Return [X, Y] of the center of cell containing provided text 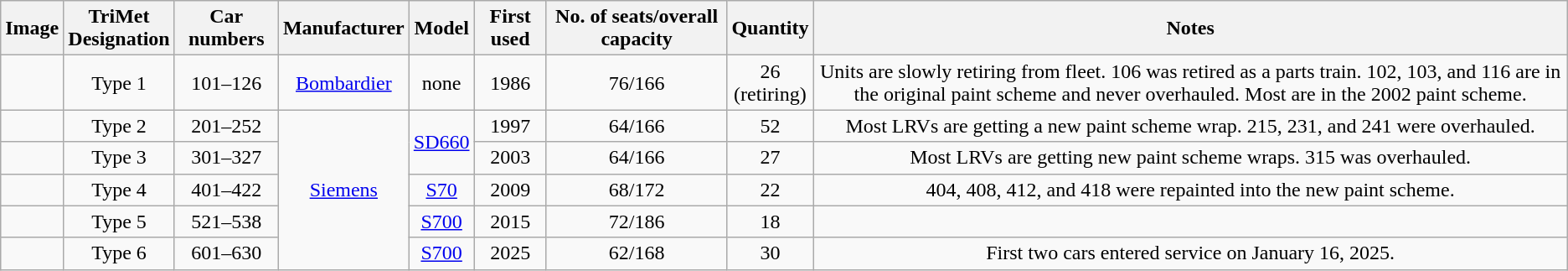
18 [771, 221]
76/166 [637, 82]
2025 [510, 253]
Bombardier [343, 82]
none [441, 82]
62/168 [637, 253]
2003 [510, 158]
401–422 [226, 190]
30 [771, 253]
No. of seats/overall capacity [637, 29]
Siemens [343, 190]
Quantity [771, 29]
First two cars entered service on January 16, 2025. [1190, 253]
Notes [1190, 29]
S70 [441, 190]
2009 [510, 190]
26(retiring) [771, 82]
404, 408, 412, and 418 were repainted into the new paint scheme. [1190, 190]
68/172 [637, 190]
1997 [510, 126]
1986 [510, 82]
301–327 [226, 158]
Most LRVs are getting new paint scheme wraps. 315 was overhauled. [1190, 158]
Manufacturer [343, 29]
Most LRVs are getting a new paint scheme wrap. 215, 231, and 241 were overhauled. [1190, 126]
Image [32, 29]
601–630 [226, 253]
Type 1 [119, 82]
Type 6 [119, 253]
Type 5 [119, 221]
Type 4 [119, 190]
Model [441, 29]
521–538 [226, 221]
52 [771, 126]
SD660 [441, 142]
Type 3 [119, 158]
101–126 [226, 82]
27 [771, 158]
72/186 [637, 221]
First used [510, 29]
Car numbers [226, 29]
22 [771, 190]
TriMetDesignation [119, 29]
2015 [510, 221]
201–252 [226, 126]
Type 2 [119, 126]
